Determine the (x, y) coordinate at the center of the cell enclosing the given text.  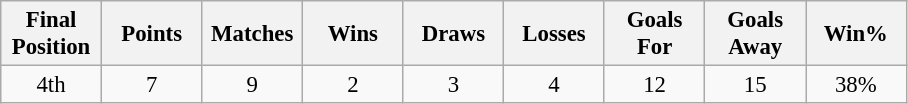
4 (554, 85)
9 (252, 85)
Draws (454, 34)
12 (654, 85)
Final Position (52, 34)
Losses (554, 34)
4th (52, 85)
Matches (252, 34)
15 (756, 85)
38% (856, 85)
Wins (354, 34)
Points (152, 34)
Goals For (654, 34)
7 (152, 85)
3 (454, 85)
Goals Away (756, 34)
Win% (856, 34)
2 (354, 85)
